Return the [x, y] coordinate for the center point of the cell that contains the specified text.  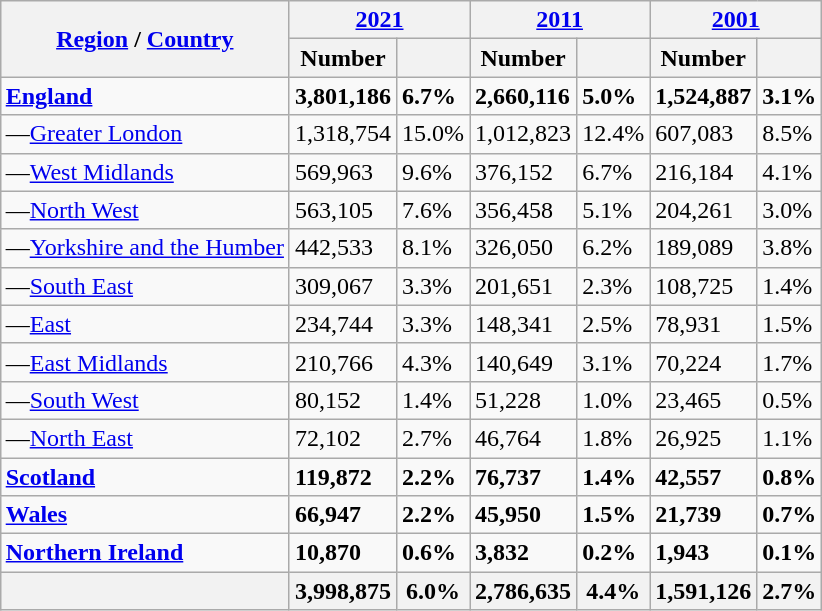
—South East [144, 286]
4.1% [790, 172]
0.8% [790, 477]
2.3% [614, 286]
1,524,887 [704, 96]
140,649 [524, 362]
78,931 [704, 324]
0.7% [790, 515]
210,766 [342, 362]
26,925 [704, 438]
—South West [144, 400]
204,261 [704, 210]
72,102 [342, 438]
1,012,823 [524, 134]
119,872 [342, 477]
1.1% [790, 438]
1.7% [790, 362]
15.0% [434, 134]
4.4% [614, 591]
9.6% [434, 172]
—West Midlands [144, 172]
326,050 [524, 248]
3.8% [790, 248]
66,947 [342, 515]
216,184 [704, 172]
5.1% [614, 210]
2,660,116 [524, 96]
—Yorkshire and the Humber [144, 248]
76,737 [524, 477]
46,764 [524, 438]
10,870 [342, 553]
80,152 [342, 400]
108,725 [704, 286]
1,591,126 [704, 591]
1,318,754 [342, 134]
4.3% [434, 362]
Northern Ireland [144, 553]
Scotland [144, 477]
8.5% [790, 134]
3,832 [524, 553]
6.0% [434, 591]
201,651 [524, 286]
45,950 [524, 515]
3,998,875 [342, 591]
—East [144, 324]
0.5% [790, 400]
7.6% [434, 210]
3,801,186 [342, 96]
148,341 [524, 324]
1.8% [614, 438]
70,224 [704, 362]
0.1% [790, 553]
8.1% [434, 248]
51,228 [524, 400]
23,465 [704, 400]
3.0% [790, 210]
2011 [560, 20]
607,083 [704, 134]
—Greater London [144, 134]
442,533 [342, 248]
356,458 [524, 210]
21,739 [704, 515]
Region / Country [144, 39]
376,152 [524, 172]
2,786,635 [524, 591]
—North East [144, 438]
563,105 [342, 210]
569,963 [342, 172]
—East Midlands [144, 362]
2001 [736, 20]
Wales [144, 515]
1,943 [704, 553]
309,067 [342, 286]
—North West [144, 210]
6.2% [614, 248]
189,089 [704, 248]
1.0% [614, 400]
12.4% [614, 134]
0.2% [614, 553]
234,744 [342, 324]
2.5% [614, 324]
0.6% [434, 553]
5.0% [614, 96]
England [144, 96]
42,557 [704, 477]
2021 [379, 20]
